Capture the cell that displays the provided text and extract its (X, Y) central coordinate. 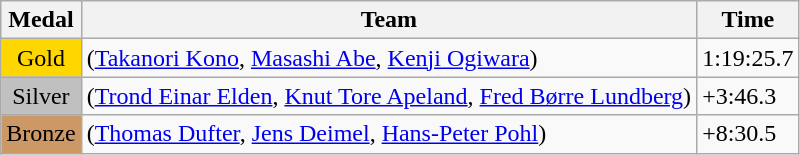
Time (748, 20)
Medal (41, 20)
+8:30.5 (748, 134)
Team (389, 20)
1:19:25.7 (748, 58)
+3:46.3 (748, 96)
(Thomas Dufter, Jens Deimel, Hans-Peter Pohl) (389, 134)
Gold (41, 58)
Silver (41, 96)
(Trond Einar Elden, Knut Tore Apeland, Fred Børre Lundberg) (389, 96)
Bronze (41, 134)
(Takanori Kono, Masashi Abe, Kenji Ogiwara) (389, 58)
